Output the (X, Y) coordinate of the center of the cell containing the given text.  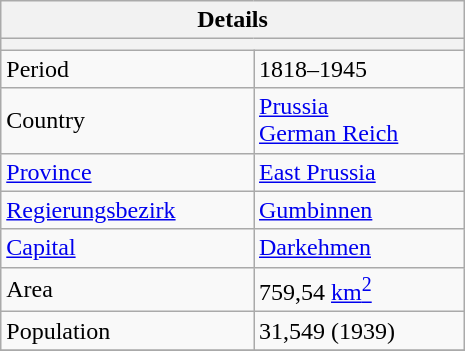
Country (128, 120)
31,549 (1939) (360, 331)
PrussiaGerman Reich (360, 120)
Area (128, 290)
Darkehmen (360, 248)
Population (128, 331)
759,54 km2 (360, 290)
Capital (128, 248)
Regierungsbezirk (128, 210)
Period (128, 69)
1818–1945 (360, 69)
Gumbinnen (360, 210)
East Prussia (360, 172)
Province (128, 172)
Details (233, 20)
